Output the [x, y] coordinate of the center of the cell containing the given text.  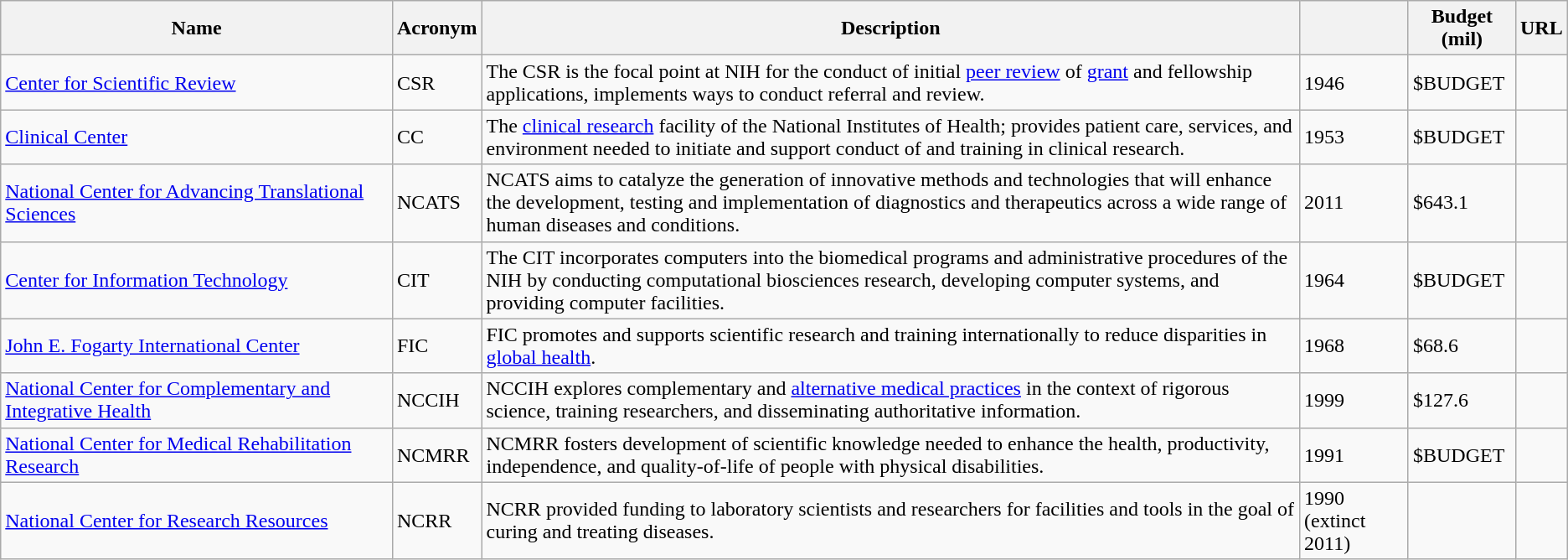
1999 [1354, 401]
CIT [437, 280]
1968 [1354, 345]
Clinical Center [197, 137]
1953 [1354, 137]
1990 (extinct 2011) [1354, 521]
Description [890, 29]
CSR [437, 82]
FIC promotes and supports scientific research and training internationally to reduce disparities in global health. [890, 345]
CC [437, 137]
Center for Scientific Review [197, 82]
Budget (mil) [1462, 29]
URL [1541, 29]
National Center for Complementary and Integrative Health [197, 401]
1991 [1354, 454]
National Center for Medical Rehabilitation Research [197, 454]
$68.6 [1462, 345]
NCMRR [437, 454]
National Center for Research Resources [197, 521]
National Center for Advancing Translational Sciences [197, 203]
John E. Fogarty International Center [197, 345]
2011 [1354, 203]
NCATS [437, 203]
$643.1 [1462, 203]
NCCIH [437, 401]
1946 [1354, 82]
Center for Information Technology [197, 280]
NCRR [437, 521]
1964 [1354, 280]
$127.6 [1462, 401]
FIC [437, 345]
NCRR provided funding to laboratory scientists and researchers for facilities and tools in the goal of curing and treating diseases. [890, 521]
Name [197, 29]
Acronym [437, 29]
